Return the (X, Y) coordinate for the center point of the cell that contains the specified text.  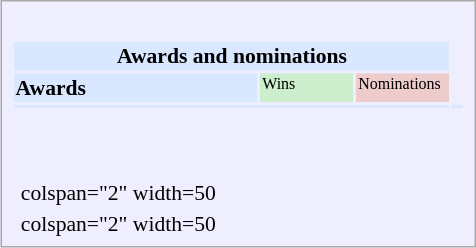
Awards and nominations (232, 56)
Nominations (404, 87)
Awards (136, 87)
Awards and nominations Awards Wins Nominations (239, 94)
Wins (308, 87)
